From the cell containing the given text, extract its center point as [x, y] coordinate. 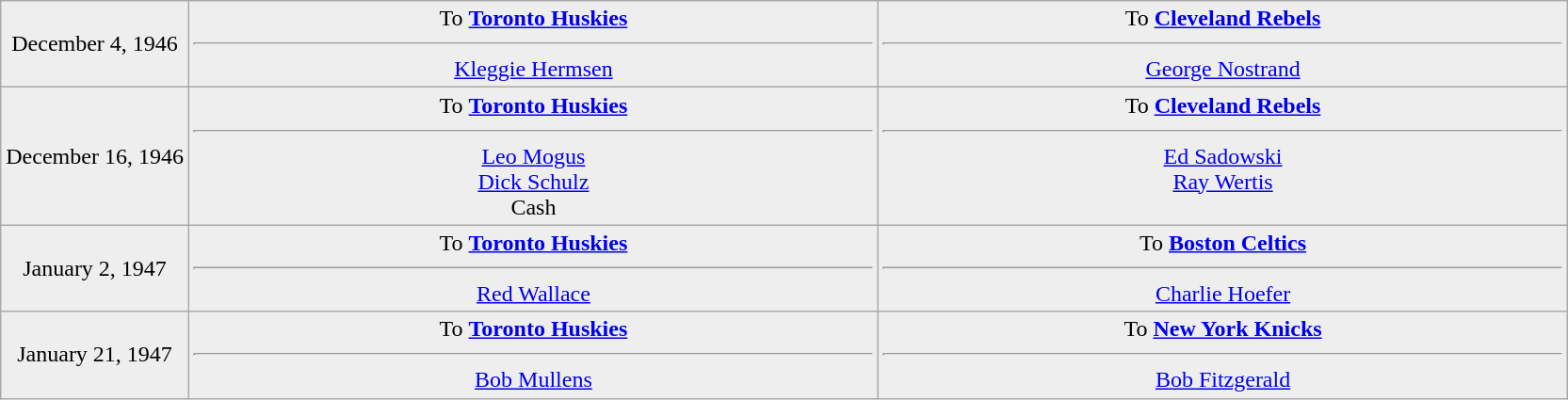
December 16, 1946 [95, 156]
January 2, 1947 [95, 268]
To Toronto HuskiesKleggie Hermsen [533, 44]
December 4, 1946 [95, 44]
To Toronto HuskiesBob Mullens [533, 355]
To New York KnicksBob Fitzgerald [1222, 355]
To Cleveland RebelsGeorge Nostrand [1222, 44]
To Cleveland RebelsEd Sadowski Ray Wertis [1222, 156]
To Toronto HuskiesLeo Mogus Dick Schulz Cash [533, 156]
January 21, 1947 [95, 355]
To Boston CelticsCharlie Hoefer [1222, 268]
To Toronto HuskiesRed Wallace [533, 268]
